From the cell containing the given text, extract its center point as [x, y] coordinate. 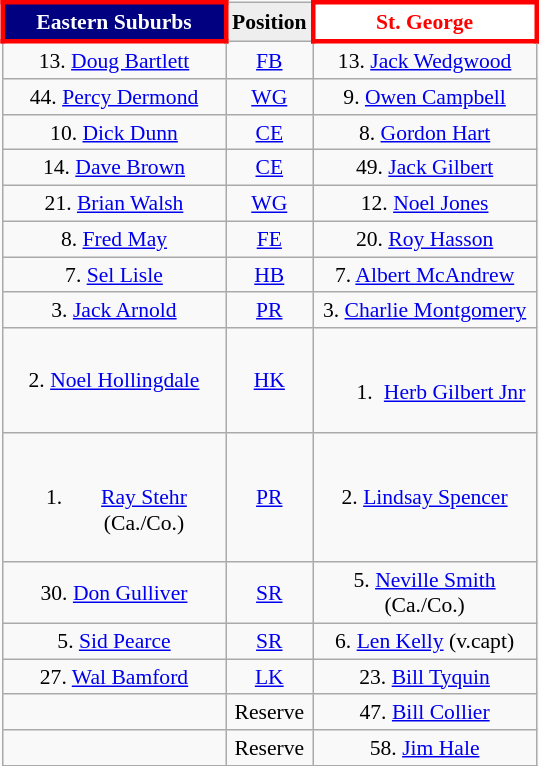
21. Brian Walsh [114, 203]
Ray Stehr (Ca./Co.) [114, 497]
5. Neville Smith (Ca./Co.) [424, 592]
8. Fred May [114, 239]
58. Jim Hale [424, 748]
2. Lindsay Spencer [424, 497]
12. Noel Jones [424, 203]
5. Sid Pearce [114, 641]
23. Bill Tyquin [424, 677]
3. Jack Arnold [114, 310]
27. Wal Bamford [114, 677]
30. Don Gulliver [114, 592]
49. Jack Gilbert [424, 168]
44. Percy Dermond [114, 97]
7. Sel Lisle [114, 275]
HK [270, 380]
13. Doug Bartlett [114, 60]
FE [270, 239]
Herb Gilbert Jnr [424, 380]
2. Noel Hollingdale [114, 380]
13. Jack Wedgwood [424, 60]
20. Roy Hasson [424, 239]
14. Dave Brown [114, 168]
6. Len Kelly (v.capt) [424, 641]
HB [270, 275]
Eastern Suburbs [114, 22]
Position [270, 22]
47. Bill Collier [424, 712]
St. George [424, 22]
8. Gordon Hart [424, 132]
7. Albert McAndrew [424, 275]
LK [270, 677]
10. Dick Dunn [114, 132]
FB [270, 60]
9. Owen Campbell [424, 97]
3. Charlie Montgomery [424, 310]
